Extract the [X, Y] coordinate from the center of the cell holding the provided text.  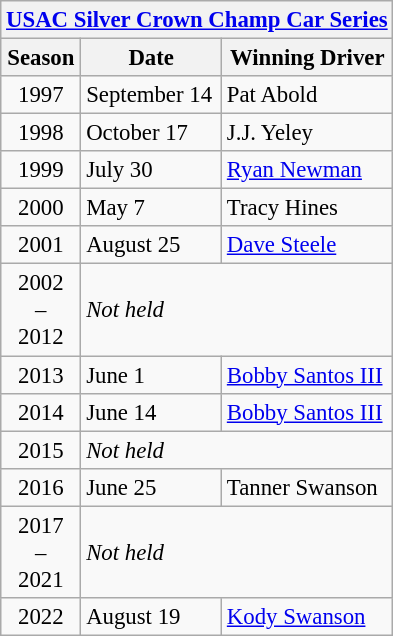
2014 [41, 412]
Date [152, 58]
Ryan Newman [308, 170]
2000 [41, 208]
June 14 [152, 412]
May 7 [152, 208]
Kody Swanson [308, 617]
Tanner Swanson [308, 487]
2015 [41, 450]
2022 [41, 617]
1998 [41, 133]
2017–2021 [41, 552]
2002–2012 [41, 310]
August 25 [152, 245]
June 1 [152, 375]
September 14 [152, 95]
1997 [41, 95]
October 17 [152, 133]
2016 [41, 487]
2013 [41, 375]
Tracy Hines [308, 208]
July 30 [152, 170]
Winning Driver [308, 58]
Dave Steele [308, 245]
June 25 [152, 487]
August 19 [152, 617]
Season [41, 58]
J.J. Yeley [308, 133]
Pat Abold [308, 95]
USAC Silver Crown Champ Car Series [197, 20]
1999 [41, 170]
2001 [41, 245]
